Scan for the cell matching the given text and deliver its (X, Y) coordinate at center. 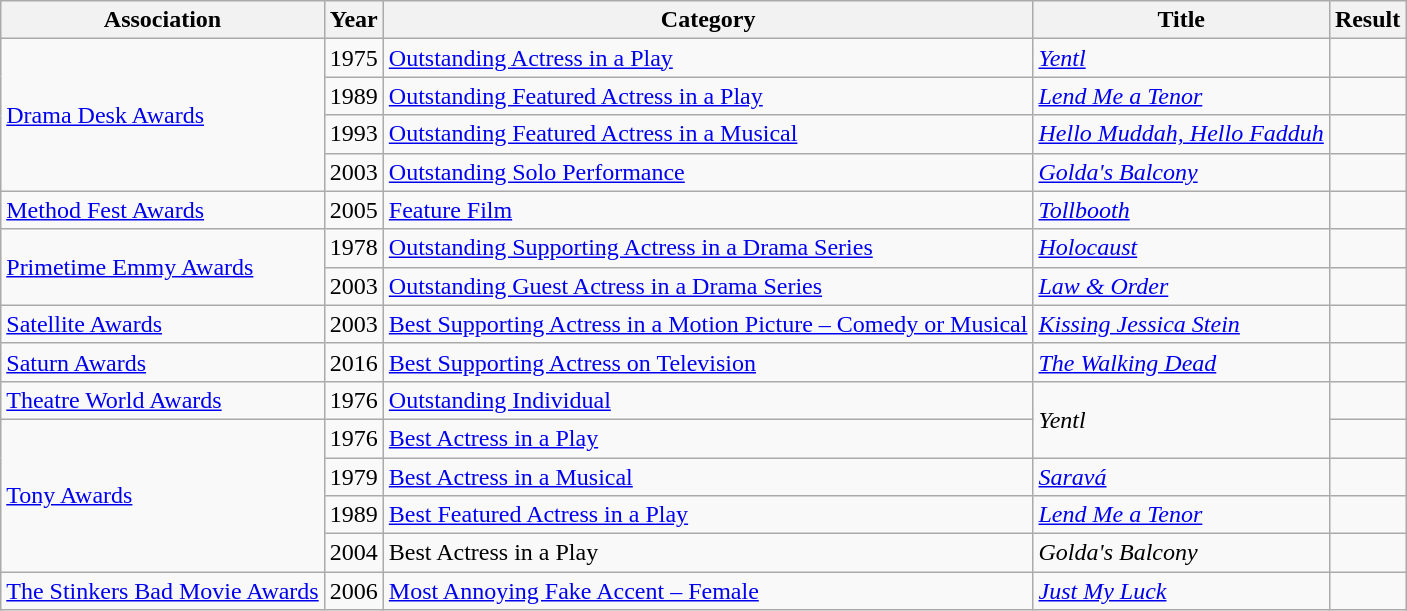
Tony Awards (162, 495)
Outstanding Supporting Actress in a Drama Series (708, 248)
Theatre World Awards (162, 400)
Outstanding Guest Actress in a Drama Series (708, 286)
Best Actress in a Musical (708, 477)
Best Supporting Actress on Television (708, 362)
The Walking Dead (1181, 362)
2006 (354, 591)
Method Fest Awards (162, 210)
Just My Luck (1181, 591)
Saravá (1181, 477)
1975 (354, 58)
2016 (354, 362)
Drama Desk Awards (162, 115)
Kissing Jessica Stein (1181, 324)
1993 (354, 134)
Outstanding Individual (708, 400)
Most Annoying Fake Accent – Female (708, 591)
2004 (354, 553)
Tollbooth (1181, 210)
Title (1181, 20)
Year (354, 20)
Best Supporting Actress in a Motion Picture – Comedy or Musical (708, 324)
Outstanding Solo Performance (708, 172)
Feature Film (708, 210)
Hello Muddah, Hello Fadduh (1181, 134)
Saturn Awards (162, 362)
The Stinkers Bad Movie Awards (162, 591)
1978 (354, 248)
Category (708, 20)
Outstanding Featured Actress in a Play (708, 96)
Holocaust (1181, 248)
Outstanding Featured Actress in a Musical (708, 134)
Association (162, 20)
Law & Order (1181, 286)
Satellite Awards (162, 324)
Best Featured Actress in a Play (708, 515)
Primetime Emmy Awards (162, 267)
Result (1367, 20)
1979 (354, 477)
2005 (354, 210)
Outstanding Actress in a Play (708, 58)
